Output the [x, y] coordinate of the center of the cell containing the given text.  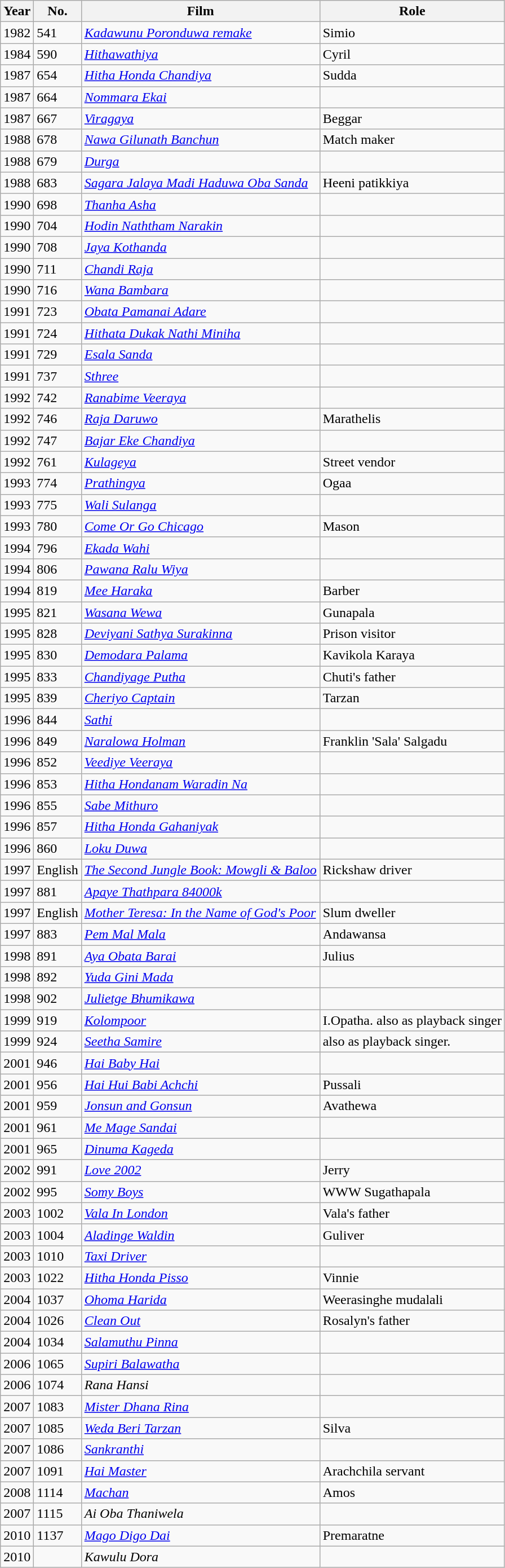
924 [57, 1042]
2008 [17, 1492]
1037 [57, 1299]
Wali Sulanga [201, 505]
708 [57, 247]
664 [57, 97]
Ekada Wahi [201, 548]
Hitha Honda Chandiya [201, 76]
853 [57, 784]
919 [57, 1020]
716 [57, 290]
Sthree [201, 376]
Premaratne [412, 1535]
1984 [17, 54]
Kadawunu Poronduwa remake [201, 33]
Kawulu Dora [201, 1557]
892 [57, 977]
724 [57, 333]
Bajar Eke Chandiya [201, 441]
1083 [57, 1407]
Julietge Bhumikawa [201, 999]
Supiri Balawatha [201, 1364]
Ohoma Harida [201, 1299]
Wasana Wewa [201, 612]
Cyril [412, 54]
Hitha Hondanam Waradin Na [201, 784]
796 [57, 548]
Sudda [412, 76]
698 [57, 204]
679 [57, 161]
Clean Out [201, 1321]
1004 [57, 1235]
Taxi Driver [201, 1256]
1065 [57, 1364]
Wana Bambara [201, 290]
Guliver [412, 1235]
Ranabime Veeraya [201, 398]
959 [57, 1106]
1091 [57, 1471]
Hai Hui Babi Achchi [201, 1085]
1010 [57, 1256]
Chandi Raja [201, 269]
Aya Obata Barai [201, 956]
1034 [57, 1342]
Jerry [412, 1170]
883 [57, 934]
830 [57, 655]
839 [57, 698]
I.Opatha. also as playback singer [412, 1020]
Hitha Honda Pisso [201, 1278]
Vinnie [412, 1278]
Durga [201, 161]
Naralowa Holman [201, 741]
761 [57, 462]
Demodara Palama [201, 655]
1074 [57, 1385]
Sathi [201, 720]
828 [57, 634]
1002 [57, 1213]
Chuti's father [412, 677]
Seetha Samire [201, 1042]
780 [57, 526]
Kulageya [201, 462]
860 [57, 848]
1086 [57, 1450]
Deviyani Sathya Surakinna [201, 634]
Machan [201, 1492]
Match maker [412, 140]
1114 [57, 1492]
Raja Daruwo [201, 419]
Beggar [412, 118]
1085 [57, 1428]
775 [57, 505]
891 [57, 956]
678 [57, 140]
667 [57, 118]
Film [201, 11]
Prison visitor [412, 634]
Thanha Asha [201, 204]
also as playback singer. [412, 1042]
Sankranthi [201, 1450]
Viragaya [201, 118]
Come Or Go Chicago [201, 526]
852 [57, 763]
Role [412, 11]
Rosalyn's father [412, 1321]
Weerasinghe mudalali [412, 1299]
Hithata Dukak Nathi Miniha [201, 333]
654 [57, 76]
855 [57, 805]
Apaye Thathpara 84000k [201, 891]
Heeni patikkiya [412, 183]
819 [57, 591]
Jaya Kothanda [201, 247]
742 [57, 398]
Julius [412, 956]
Mother Teresa: In the Name of God's Poor [201, 913]
Franklin 'Sala' Salgadu [412, 741]
956 [57, 1085]
746 [57, 419]
995 [57, 1192]
Mee Haraka [201, 591]
Prathingya [201, 483]
946 [57, 1063]
Love 2002 [201, 1170]
Nommara Ekai [201, 97]
Hai Master [201, 1471]
Arachchila servant [412, 1471]
Loku Duwa [201, 848]
881 [57, 891]
Kavikola Karaya [412, 655]
Yuda Gini Mada [201, 977]
Sagara Jalaya Madi Haduwa Oba Sanda [201, 183]
774 [57, 483]
Marathelis [412, 419]
747 [57, 441]
902 [57, 999]
844 [57, 720]
Pussali [412, 1085]
Vala In London [201, 1213]
Somy Boys [201, 1192]
857 [57, 827]
No. [57, 11]
723 [57, 312]
1982 [17, 33]
Cheriyo Captain [201, 698]
Avathewa [412, 1106]
Pawana Ralu Wiya [201, 569]
965 [57, 1149]
Salamuthu Pinna [201, 1342]
1026 [57, 1321]
Hitha Honda Gahaniyak [201, 827]
Amos [412, 1492]
Aladinge Waldin [201, 1235]
806 [57, 569]
Rickshaw driver [412, 870]
Simio [412, 33]
Mason [412, 526]
Jonsun and Gonsun [201, 1106]
Chandiyage Putha [201, 677]
Silva [412, 1428]
Pem Mal Mala [201, 934]
849 [57, 741]
WWW Sugathapala [412, 1192]
729 [57, 355]
The Second Jungle Book: Mowgli & Baloo [201, 870]
Andawansa [412, 934]
Rana Hansi [201, 1385]
737 [57, 376]
821 [57, 612]
711 [57, 269]
Barber [412, 591]
961 [57, 1127]
1022 [57, 1278]
991 [57, 1170]
1115 [57, 1514]
Tarzan [412, 698]
Gunapala [412, 612]
Weda Beri Tarzan [201, 1428]
590 [57, 54]
Nawa Gilunath Banchun [201, 140]
Hodin Naththam Narakin [201, 226]
541 [57, 33]
Kolompoor [201, 1020]
Sabe Mithuro [201, 805]
Slum dweller [412, 913]
704 [57, 226]
Year [17, 11]
683 [57, 183]
Hithawathiya [201, 54]
Ai Oba Thaniwela [201, 1514]
Street vendor [412, 462]
Mago Digo Dai [201, 1535]
Vala's father [412, 1213]
Hai Baby Hai [201, 1063]
Mister Dhana Rina [201, 1407]
833 [57, 677]
Dinuma Kageda [201, 1149]
Me Mage Sandai [201, 1127]
Ogaa [412, 483]
Esala Sanda [201, 355]
Obata Pamanai Adare [201, 312]
Veediye Veeraya [201, 763]
1137 [57, 1535]
